Return [x, y] of the center of cell containing provided text 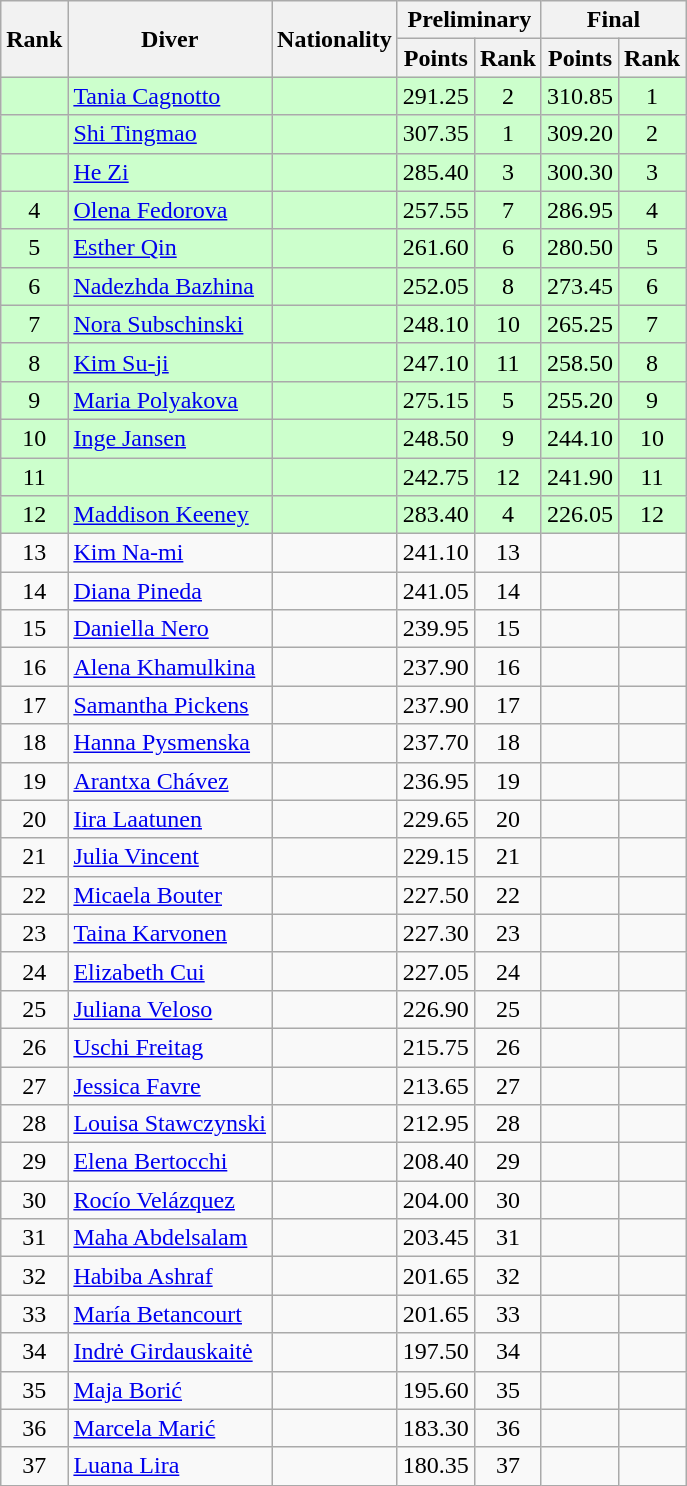
Diana Pineda [170, 591]
Jessica Favre [170, 1085]
203.45 [436, 1238]
Nationality [335, 39]
275.15 [436, 400]
Habiba Ashraf [170, 1276]
229.15 [436, 857]
227.50 [436, 895]
248.10 [436, 324]
247.10 [436, 362]
208.40 [436, 1162]
Samantha Pickens [170, 705]
241.10 [436, 553]
291.25 [436, 96]
273.45 [580, 286]
Taina Karvonen [170, 933]
241.05 [436, 591]
300.30 [580, 172]
310.85 [580, 96]
Arantxa Chávez [170, 781]
229.65 [436, 819]
252.05 [436, 286]
255.20 [580, 400]
Diver [170, 39]
Kim Su-ji [170, 362]
Micaela Bouter [170, 895]
244.10 [580, 438]
226.90 [436, 1009]
Indrė Girdauskaitė [170, 1352]
204.00 [436, 1200]
He Zi [170, 172]
Julia Vincent [170, 857]
236.95 [436, 781]
180.35 [436, 1466]
Maddison Keeney [170, 515]
Elena Bertocchi [170, 1162]
Olena Fedorova [170, 210]
Final [613, 20]
Elizabeth Cui [170, 971]
Luana Lira [170, 1466]
213.65 [436, 1085]
215.75 [436, 1047]
283.40 [436, 515]
Nadezhda Bazhina [170, 286]
Iira Laatunen [170, 819]
Tania Cagnotto [170, 96]
286.95 [580, 210]
Hanna Pysmenska [170, 743]
Maha Abdelsalam [170, 1238]
Esther Qin [170, 248]
Louisa Stawczynski [170, 1124]
197.50 [436, 1352]
248.50 [436, 438]
237.70 [436, 743]
309.20 [580, 134]
Maria Polyakova [170, 400]
258.50 [580, 362]
241.90 [580, 477]
239.95 [436, 629]
Marcela Marić [170, 1428]
242.75 [436, 477]
195.60 [436, 1390]
Shi Tingmao [170, 134]
265.25 [580, 324]
Kim Na-mi [170, 553]
212.95 [436, 1124]
183.30 [436, 1428]
226.05 [580, 515]
227.30 [436, 933]
280.50 [580, 248]
285.40 [436, 172]
Inge Jansen [170, 438]
257.55 [436, 210]
307.35 [436, 134]
227.05 [436, 971]
Alena Khamulkina [170, 667]
Juliana Veloso [170, 1009]
Nora Subschinski [170, 324]
Daniella Nero [170, 629]
Maja Borić [170, 1390]
Rocío Velázquez [170, 1200]
María Betancourt [170, 1314]
Preliminary [469, 20]
261.60 [436, 248]
Uschi Freitag [170, 1047]
